Return (x, y) of the center of cell containing provided text 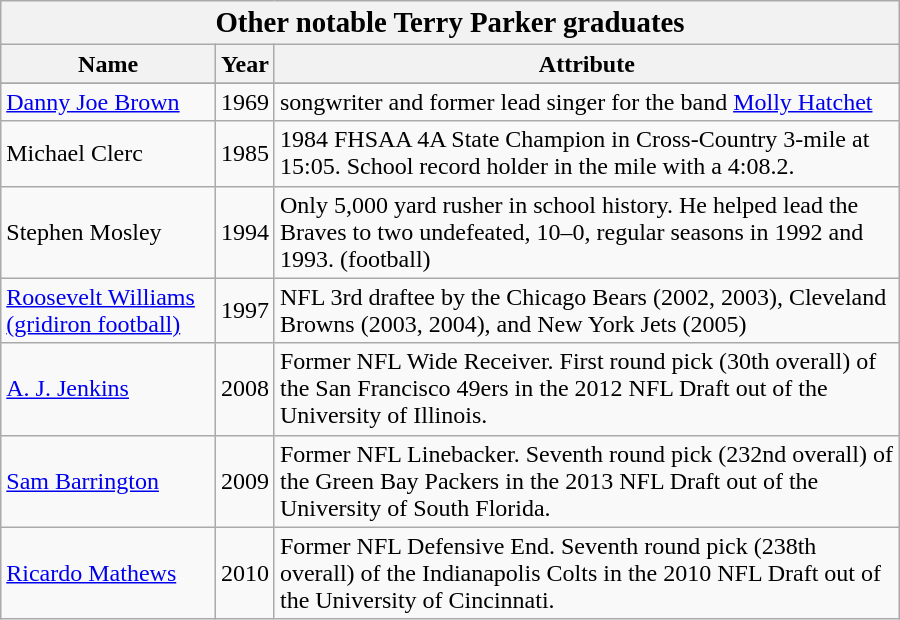
Roosevelt Williams (gridiron football) (108, 310)
1985 (244, 154)
1994 (244, 232)
Only 5,000 yard rusher in school history. He helped lead the Braves to two undefeated, 10–0, regular seasons in 1992 and 1993. (football) (586, 232)
Name (108, 64)
Former NFL Wide Receiver. First round pick (30th overall) of the San Francisco 49ers in the 2012 NFL Draft out of the University of Illinois. (586, 389)
2008 (244, 389)
Attribute (586, 64)
songwriter and former lead singer for the band Molly Hatchet (586, 102)
Other notable Terry Parker graduates (450, 23)
NFL 3rd draftee by the Chicago Bears (2002, 2003), Cleveland Browns (2003, 2004), and New York Jets (2005) (586, 310)
1984 FHSAA 4A State Champion in Cross-Country 3-mile at 15:05. School record holder in the mile with a 4:08.2. (586, 154)
2009 (244, 481)
Former NFL Defensive End. Seventh round pick (238th overall) of the Indianapolis Colts in the 2010 NFL Draft out of the University of Cincinnati. (586, 573)
Sam Barrington (108, 481)
A. J. Jenkins (108, 389)
Danny Joe Brown (108, 102)
1969 (244, 102)
1997 (244, 310)
Stephen Mosley (108, 232)
2010 (244, 573)
Michael Clerc (108, 154)
Ricardo Mathews (108, 573)
Year (244, 64)
Former NFL Linebacker. Seventh round pick (232nd overall) of the Green Bay Packers in the 2013 NFL Draft out of the University of South Florida. (586, 481)
